Search for the cell housing the specified text and yield its (X, Y) center coordinate. 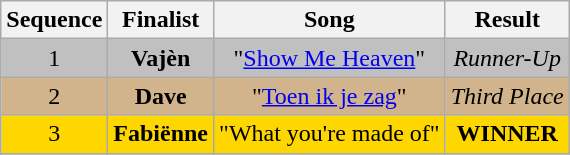
WINNER (507, 134)
Vajèn (161, 58)
"Show Me Heaven" (330, 58)
"Toen ik je zag" (330, 96)
Third Place (507, 96)
2 (54, 96)
Sequence (54, 20)
Finalist (161, 20)
1 (54, 58)
"What you're made of" (330, 134)
Runner-Up (507, 58)
Result (507, 20)
3 (54, 134)
Song (330, 20)
Fabiënne (161, 134)
Dave (161, 96)
